Return (X, Y) of the center of cell containing provided text 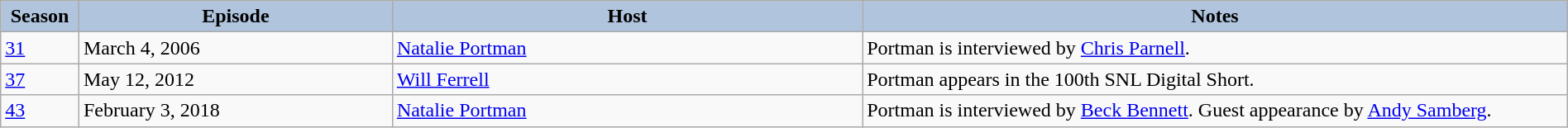
43 (40, 111)
March 4, 2006 (235, 48)
37 (40, 79)
Portman appears in the 100th SNL Digital Short. (1216, 79)
May 12, 2012 (235, 79)
Will Ferrell (627, 79)
Season (40, 17)
Portman is interviewed by Chris Parnell. (1216, 48)
Episode (235, 17)
31 (40, 48)
February 3, 2018 (235, 111)
Portman is interviewed by Beck Bennett. Guest appearance by Andy Samberg. (1216, 111)
Notes (1216, 17)
Host (627, 17)
